For the text-containing cell, return its midpoint in [x, y] coordinate format. 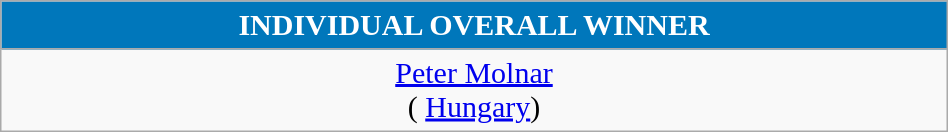
INDIVIDUAL OVERALL WINNER [474, 25]
Peter Molnar( Hungary) [474, 90]
